Extract the (x, y) coordinate from the center of the cell holding the provided text.  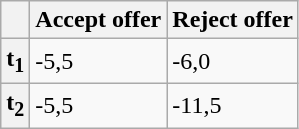
Reject offer (233, 20)
t1 (16, 61)
Accept offer (98, 20)
-11,5 (233, 105)
t2 (16, 105)
-6,0 (233, 61)
